Return the [X, Y] coordinate for the center point of the cell that contains the specified text.  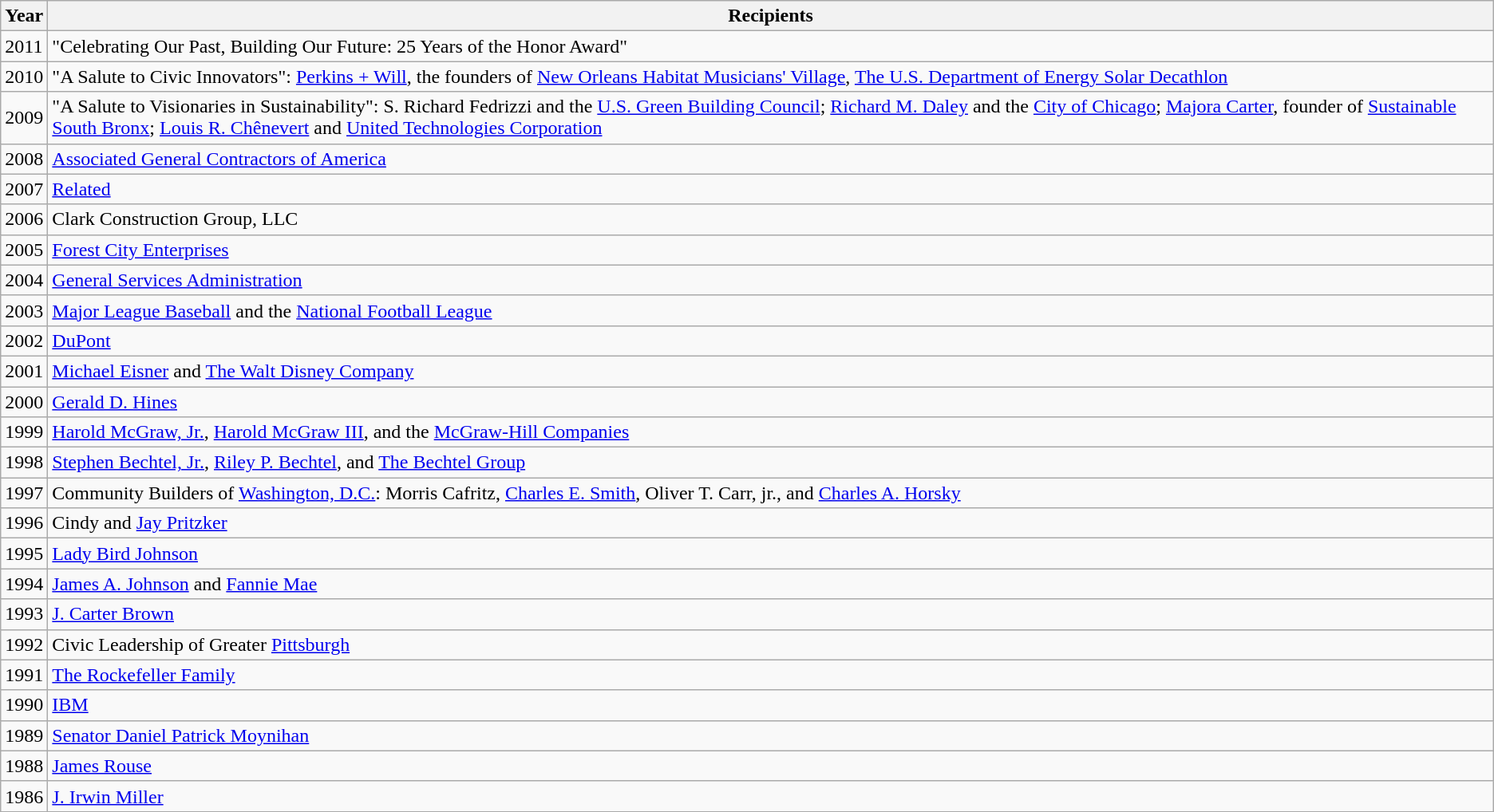
1993 [24, 614]
2011 [24, 46]
Recipients [771, 16]
1995 [24, 554]
General Services Administration [771, 280]
2003 [24, 310]
James Rouse [771, 766]
1989 [24, 735]
2009 [24, 118]
"Celebrating Our Past, Building Our Future: 25 Years of the Honor Award" [771, 46]
2007 [24, 189]
1992 [24, 644]
2005 [24, 250]
2001 [24, 371]
1990 [24, 705]
1994 [24, 584]
Harold McGraw, Jr., Harold McGraw III, and the McGraw-Hill Companies [771, 432]
Clark Construction Group, LLC [771, 219]
Civic Leadership of Greater Pittsburgh [771, 644]
Cindy and Jay Pritzker [771, 523]
2004 [24, 280]
The Rockefeller Family [771, 675]
IBM [771, 705]
2000 [24, 401]
J. Irwin Miller [771, 796]
Year [24, 16]
"A Salute to Civic Innovators": Perkins + Will, the founders of New Orleans Habitat Musicians' Village, The U.S. Department of Energy Solar Decathlon [771, 77]
Stephen Bechtel, Jr., Riley P. Bechtel, and The Bechtel Group [771, 463]
1999 [24, 432]
1996 [24, 523]
Senator Daniel Patrick Moynihan [771, 735]
J. Carter Brown [771, 614]
Forest City Enterprises [771, 250]
2006 [24, 219]
1991 [24, 675]
Gerald D. Hines [771, 401]
1998 [24, 463]
1997 [24, 493]
Associated General Contractors of America [771, 159]
DuPont [771, 341]
Lady Bird Johnson [771, 554]
2010 [24, 77]
Related [771, 189]
1988 [24, 766]
2008 [24, 159]
2002 [24, 341]
Major League Baseball and the National Football League [771, 310]
Michael Eisner and The Walt Disney Company [771, 371]
1986 [24, 796]
Community Builders of Washington, D.C.: Morris Cafritz, Charles E. Smith, Oliver T. Carr, jr., and Charles A. Horsky [771, 493]
James A. Johnson and Fannie Mae [771, 584]
